Detect which cell encompasses the target text, then output its (x, y) center coordinate. 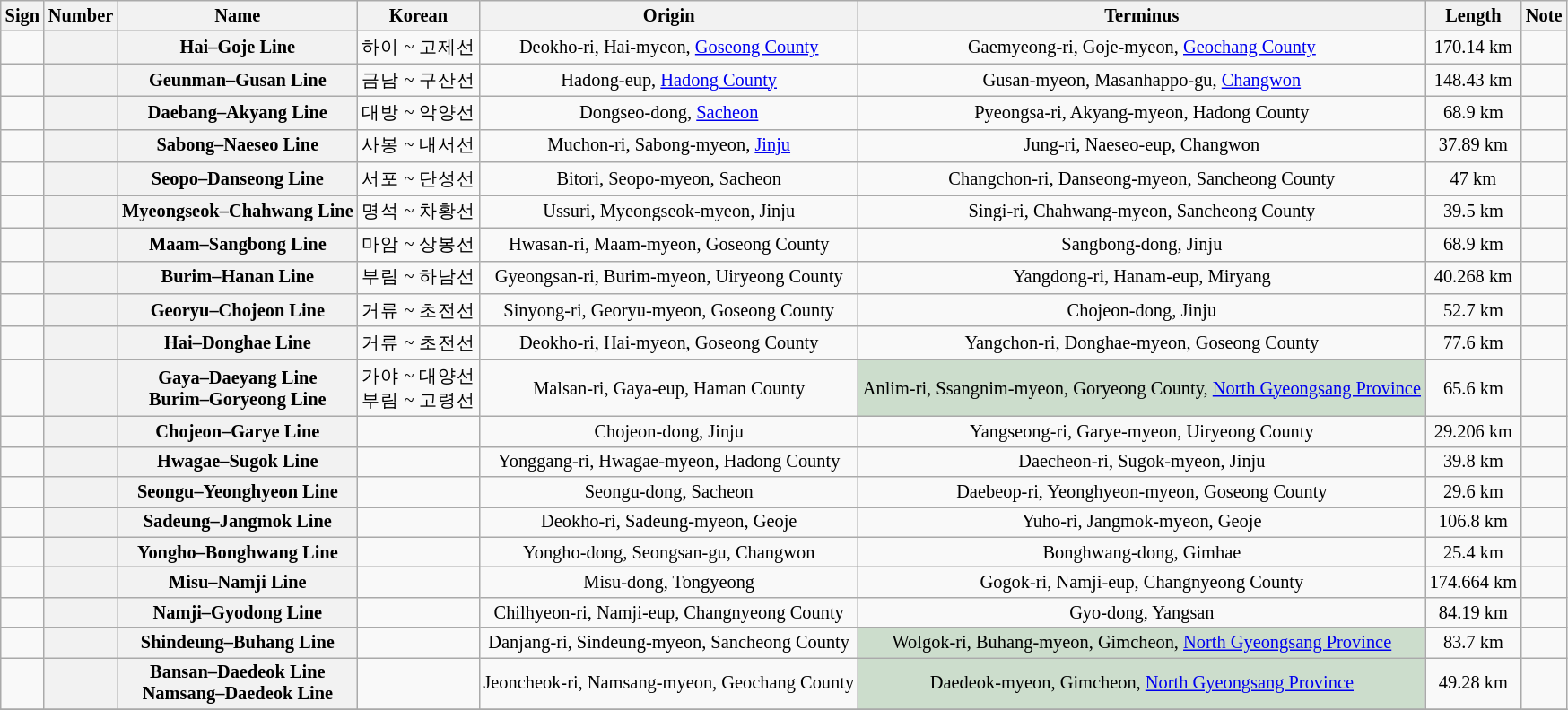
Malsan-ri, Gaya-eup, Haman County (668, 388)
Bonghwang-dong, Gimhae (1142, 552)
서포 ~ 단성선 (419, 179)
47 km (1473, 179)
Misu–Namji Line (237, 582)
Length (1473, 15)
Chojeon–Garye Line (237, 431)
사봉 ~ 내서선 (419, 145)
Number (81, 15)
Chilhyeon-ri, Namji-eup, Changnyeong County (668, 612)
29.6 km (1473, 492)
Changchon-ri, Danseong-myeon, Sancheong County (1142, 179)
Yuho-ri, Jangmok-myeon, Geoje (1142, 522)
Yangseong-ri, Garye-myeon, Uiryeong County (1142, 431)
Sadeung–Jangmok Line (237, 522)
Hai–Donghae Line (237, 342)
Jeoncheok-ri, Namsang-myeon, Geochang County (668, 683)
Hadong-eup, Hadong County (668, 81)
52.7 km (1473, 310)
Misu-dong, Tongyeong (668, 582)
Hwagae–Sugok Line (237, 462)
Gyo-dong, Yangsan (1142, 612)
Yangchon-ri, Donghae-myeon, Goseong County (1142, 342)
Yonggang-ri, Hwagae-myeon, Hadong County (668, 462)
Geunman–Gusan Line (237, 81)
Hwasan-ri, Maam-myeon, Goseong County (668, 244)
Daebang–Akyang Line (237, 113)
Anlim-ri, Ssangnim-myeon, Goryeong County, North Gyeongsang Province (1142, 388)
Danjang-ri, Sindeung-myeon, Sancheong County (668, 643)
Gusan-myeon, Masanhappo-gu, Changwon (1142, 81)
Hai–Goje Line (237, 47)
가야 ~ 대양선부림 ~ 고령선 (419, 388)
29.206 km (1473, 431)
Name (237, 15)
40.268 km (1473, 278)
Deokho-ri, Sadeung-myeon, Geoje (668, 522)
170.14 km (1473, 47)
Origin (668, 15)
하이 ~ 고제선 (419, 47)
Daebeop-ri, Yeonghyeon-myeon, Goseong County (1142, 492)
Seongu–Yeonghyeon Line (237, 492)
148.43 km (1473, 81)
마암 ~ 상봉선 (419, 244)
Daecheon-ri, Sugok-myeon, Jinju (1142, 462)
Bansan–Daedeok LineNamsang–Daedeok Line (237, 683)
Gaya–Daeyang LineBurim–Goryeong Line (237, 388)
77.6 km (1473, 342)
Sign (22, 15)
174.664 km (1473, 582)
Jung-ri, Naeseo-eup, Changwon (1142, 145)
Pyeongsa-ri, Akyang-myeon, Hadong County (1142, 113)
Dongseo-dong, Sacheon (668, 113)
대방 ~ 악양선 (419, 113)
Ussuri, Myeongseok-myeon, Jinju (668, 212)
83.7 km (1473, 643)
Singi-ri, Chahwang-myeon, Sancheong County (1142, 212)
Note (1544, 15)
39.5 km (1473, 212)
Sinyong-ri, Georyu-myeon, Goseong County (668, 310)
Korean (419, 15)
부림 ~ 하남선 (419, 278)
Yongho–Bonghwang Line (237, 552)
Shindeung–Buhang Line (237, 643)
Bitori, Seopo-myeon, Sacheon (668, 179)
84.19 km (1473, 612)
106.8 km (1473, 522)
49.28 km (1473, 683)
Myeongseok–Chahwang Line (237, 212)
Seopo–Danseong Line (237, 179)
Maam–Sangbong Line (237, 244)
Gogok-ri, Namji-eup, Changnyeong County (1142, 582)
Namji–Gyodong Line (237, 612)
Seongu-dong, Sacheon (668, 492)
Wolgok-ri, Buhang-myeon, Gimcheon, North Gyeongsang Province (1142, 643)
Terminus (1142, 15)
Sangbong-dong, Jinju (1142, 244)
65.6 km (1473, 388)
Burim–Hanan Line (237, 278)
Yangdong-ri, Hanam-eup, Miryang (1142, 278)
Gyeongsan-ri, Burim-myeon, Uiryeong County (668, 278)
금남 ~ 구산선 (419, 81)
Gaemyeong-ri, Goje-myeon, Geochang County (1142, 47)
Sabong–Naeseo Line (237, 145)
Daedeok-myeon, Gimcheon, North Gyeongsang Province (1142, 683)
Georyu–Chojeon Line (237, 310)
Yongho-dong, Seongsan-gu, Changwon (668, 552)
39.8 km (1473, 462)
37.89 km (1473, 145)
명석 ~ 차황선 (419, 212)
25.4 km (1473, 552)
Muchon-ri, Sabong-myeon, Jinju (668, 145)
